From the cell containing the given text, extract its center point as [x, y] coordinate. 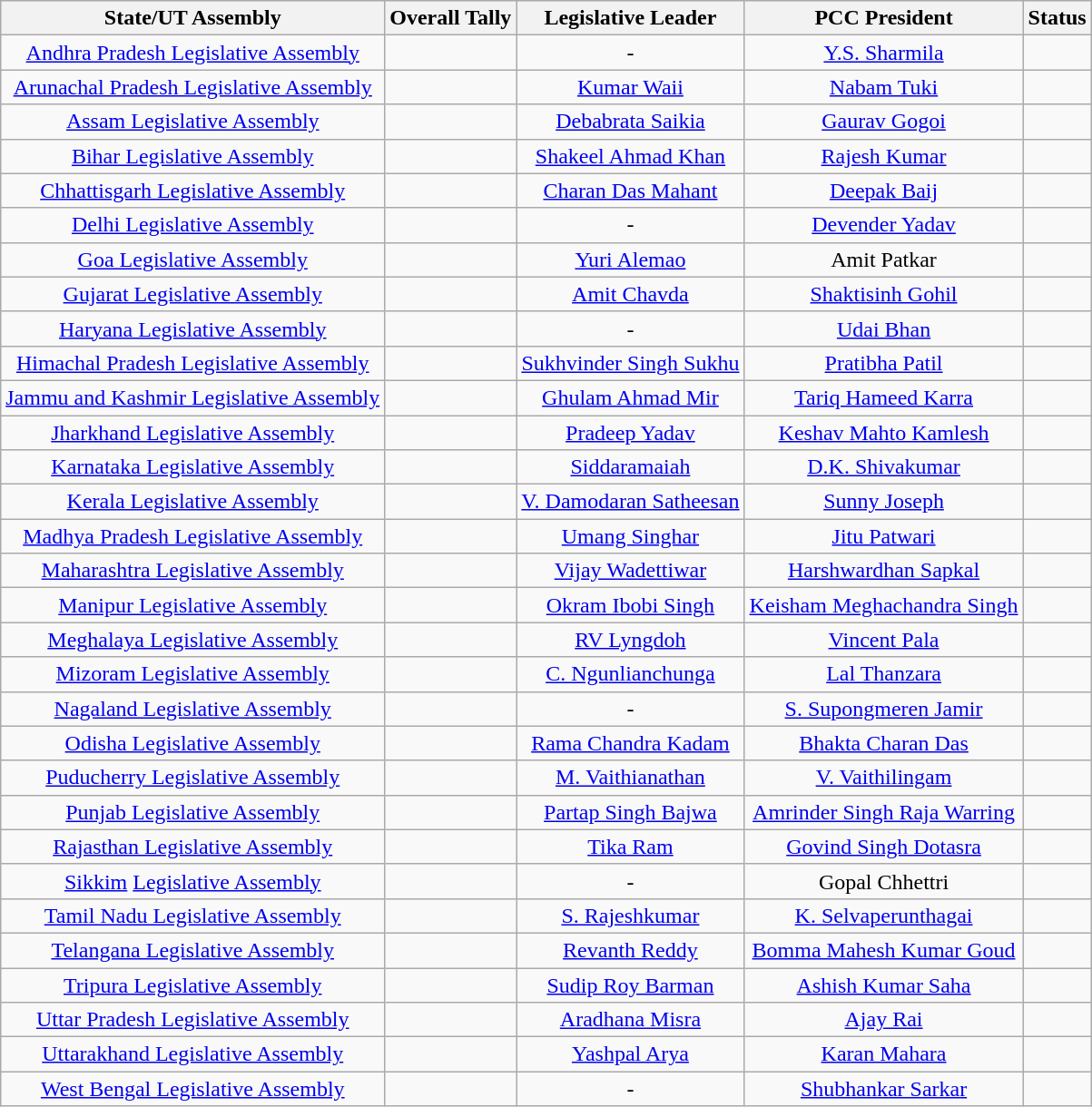
Status [1057, 18]
Mizoram Legislative Assembly [192, 674]
Tariq Hameed Karra [884, 397]
Kerala Legislative Assembly [192, 502]
Tamil Nadu Legislative Assembly [192, 916]
RV Lyngdoh [630, 640]
Shakeel Ahmad Khan [630, 156]
Lal Thanzara [884, 674]
Sunny Joseph [884, 502]
Gaurav Gogoi [884, 122]
Ghulam Ahmad Mir [630, 397]
Bhakta Charan Das [884, 743]
Deepak Baij [884, 191]
Vincent Pala [884, 640]
West Bengal Legislative Assembly [192, 1089]
Pradeep Yadav [630, 433]
Jammu and Kashmir Legislative Assembly [192, 397]
Arunachal Pradesh Legislative Assembly [192, 87]
Udai Bhan [884, 328]
Delhi Legislative Assembly [192, 225]
Uttarakhand Legislative Assembly [192, 1054]
Pratibha Patil [884, 363]
Bihar Legislative Assembly [192, 156]
Madhya Pradesh Legislative Assembly [192, 536]
M. Vaithianathan [630, 778]
V. Damodaran Satheesan [630, 502]
State/UT Assembly [192, 18]
Puducherry Legislative Assembly [192, 778]
Siddaramaiah [630, 467]
V. Vaithilingam [884, 778]
Nabam Tuki [884, 87]
Keshav Mahto Kamlesh [884, 433]
Legislative Leader [630, 18]
Sukhvinder Singh Sukhu [630, 363]
Umang Singhar [630, 536]
Amit Patkar [884, 260]
Karnataka Legislative Assembly [192, 467]
Rama Chandra Kadam [630, 743]
Manipur Legislative Assembly [192, 605]
Gopal Chhettri [884, 881]
Himachal Pradesh Legislative Assembly [192, 363]
Okram Ibobi Singh [630, 605]
Bomma Mahesh Kumar Goud [884, 950]
Goa Legislative Assembly [192, 260]
Partap Singh Bajwa [630, 812]
Y.S. Sharmila [884, 53]
Haryana Legislative Assembly [192, 328]
Telangana Legislative Assembly [192, 950]
Jharkhand Legislative Assembly [192, 433]
Karan Mahara [884, 1054]
Ashish Kumar Saha [884, 985]
Rajesh Kumar [884, 156]
Sudip Roy Barman [630, 985]
Tripura Legislative Assembly [192, 985]
Amit Chavda [630, 294]
Kumar Waii [630, 87]
Harshwardhan Sapkal [884, 571]
Debabrata Saikia [630, 122]
Meghalaya Legislative Assembly [192, 640]
Assam Legislative Assembly [192, 122]
Jitu Patwari [884, 536]
Andhra Pradesh Legislative Assembly [192, 53]
S. Supongmeren Jamir [884, 709]
S. Rajeshkumar [630, 916]
Charan Das Mahant [630, 191]
Nagaland Legislative Assembly [192, 709]
Overall Tally [450, 18]
Yuri Alemao [630, 260]
Aradhana Misra [630, 1020]
Shaktisinh Gohil [884, 294]
Odisha Legislative Assembly [192, 743]
Tika Ram [630, 847]
Yashpal Arya [630, 1054]
Ajay Rai [884, 1020]
Keisham Meghachandra Singh [884, 605]
Sikkim Legislative Assembly [192, 881]
Devender Yadav [884, 225]
Gujarat Legislative Assembly [192, 294]
K. Selvaperunthagai [884, 916]
Punjab Legislative Assembly [192, 812]
Chhattisgarh Legislative Assembly [192, 191]
Maharashtra Legislative Assembly [192, 571]
Amrinder Singh Raja Warring [884, 812]
Vijay Wadettiwar [630, 571]
D.K. Shivakumar [884, 467]
Rajasthan Legislative Assembly [192, 847]
Uttar Pradesh Legislative Assembly [192, 1020]
Shubhankar Sarkar [884, 1089]
C. Ngunlianchunga [630, 674]
Revanth Reddy [630, 950]
PCC President [884, 18]
Govind Singh Dotasra [884, 847]
